Detect which cell encompasses the target text, then output its (X, Y) center coordinate. 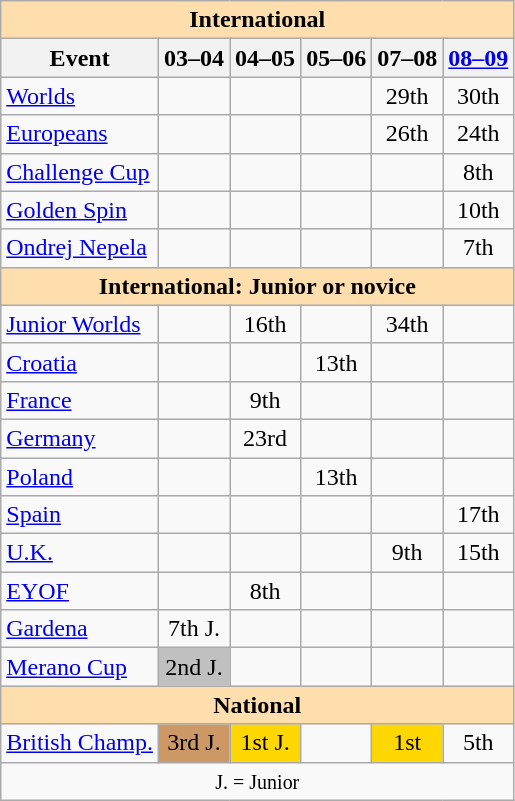
Golden Spin (80, 210)
17th (478, 515)
26th (408, 134)
Challenge Cup (80, 172)
J. = Junior (258, 781)
16th (266, 324)
Croatia (80, 362)
EYOF (80, 591)
British Champ. (80, 743)
15th (478, 553)
Worlds (80, 96)
07–08 (408, 58)
10th (478, 210)
Poland (80, 477)
1st (408, 743)
2nd J. (194, 667)
International (258, 20)
U.K. (80, 553)
30th (478, 96)
Ondrej Nepela (80, 248)
03–04 (194, 58)
04–05 (266, 58)
5th (478, 743)
1st J. (266, 743)
23rd (266, 438)
Germany (80, 438)
7th J. (194, 629)
24th (478, 134)
National (258, 705)
7th (478, 248)
29th (408, 96)
34th (408, 324)
France (80, 400)
Gardena (80, 629)
3rd J. (194, 743)
Spain (80, 515)
International: Junior or novice (258, 286)
Event (80, 58)
Europeans (80, 134)
Junior Worlds (80, 324)
05–06 (336, 58)
Merano Cup (80, 667)
08–09 (478, 58)
